Return (x, y) of the center of cell containing provided text 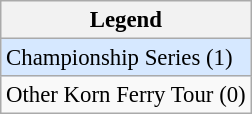
Other Korn Ferry Tour (0) (126, 95)
Legend (126, 20)
Championship Series (1) (126, 58)
